Locate the cell with the specified text and output its [X, Y] center coordinate. 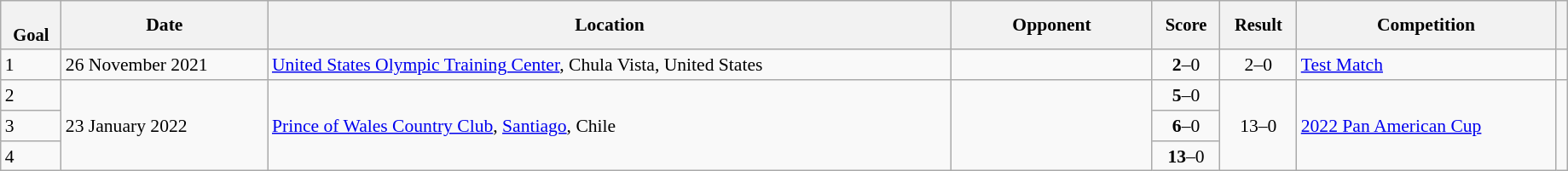
Competition [1426, 26]
23 January 2022 [165, 126]
5–0 [1186, 95]
6–0 [1186, 126]
13–0 [1258, 126]
Opponent [1052, 26]
2 [31, 95]
Test Match [1426, 66]
Location [610, 26]
26 November 2021 [165, 66]
Prince of Wales Country Club, Santiago, Chile [610, 126]
Result [1258, 26]
Score [1186, 26]
United States Olympic Training Center, Chula Vista, United States [610, 66]
3 [31, 126]
1 [31, 66]
Date [165, 26]
Goal [31, 26]
2022 Pan American Cup [1426, 126]
